Provide the (x, y) coordinate of the cell's center where the given text is located.  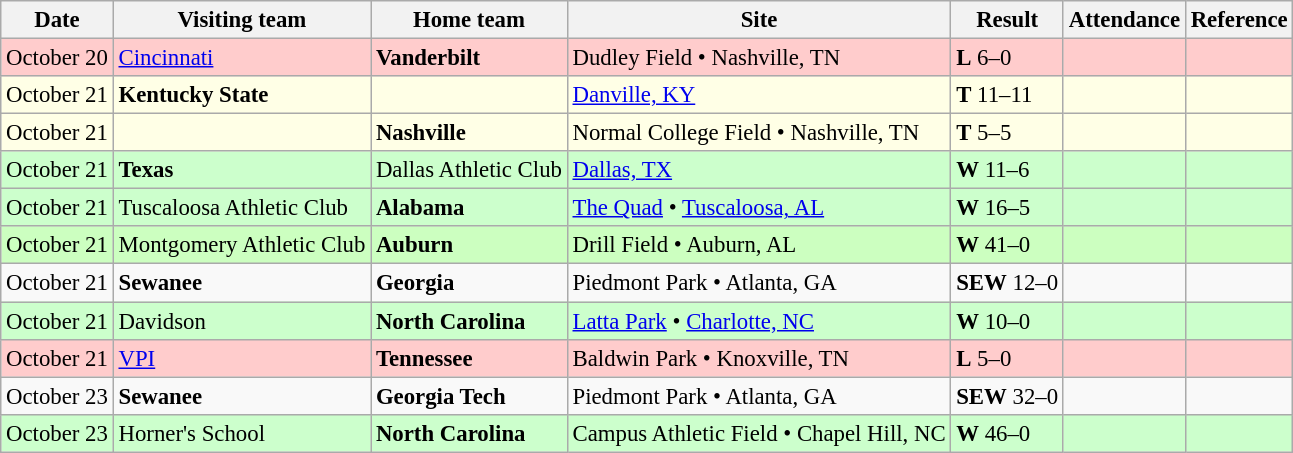
Normal College Field • Nashville, TN (759, 133)
L 5–0 (1007, 358)
Attendance (1124, 20)
Alabama (470, 208)
W 16–5 (1007, 208)
Date (57, 20)
Result (1007, 20)
Drill Field • Auburn, AL (759, 245)
Montgomery Athletic Club (242, 245)
T 11–11 (1007, 95)
October 20 (57, 58)
L 6–0 (1007, 58)
SEW 12–0 (1007, 283)
Georgia Tech (470, 396)
SEW 32–0 (1007, 396)
Nashville (470, 133)
Dallas, TX (759, 170)
Horner's School (242, 433)
W 41–0 (1007, 245)
Latta Park • Charlotte, NC (759, 321)
Home team (470, 20)
W 11–6 (1007, 170)
Vanderbilt (470, 58)
Georgia (470, 283)
VPI (242, 358)
Campus Athletic Field • Chapel Hill, NC (759, 433)
W 46–0 (1007, 433)
Site (759, 20)
Texas (242, 170)
Cincinnati (242, 58)
Danville, KY (759, 95)
The Quad • Tuscaloosa, AL (759, 208)
Visiting team (242, 20)
W 10–0 (1007, 321)
Kentucky State (242, 95)
Auburn (470, 245)
Dudley Field • Nashville, TN (759, 58)
Davidson (242, 321)
Reference (1239, 20)
Dallas Athletic Club (470, 170)
Tennessee (470, 358)
Baldwin Park • Knoxville, TN (759, 358)
T 5–5 (1007, 133)
Tuscaloosa Athletic Club (242, 208)
